Output the (x, y) coordinate of the center of the cell containing the given text.  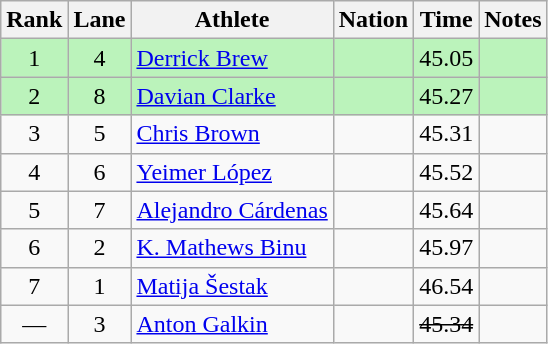
Lane (100, 20)
Rank (34, 20)
8 (100, 96)
45.52 (446, 172)
Matija Šestak (232, 286)
45.97 (446, 248)
Yeimer López (232, 172)
Alejandro Cárdenas (232, 210)
45.31 (446, 134)
Derrick Brew (232, 58)
Davian Clarke (232, 96)
45.27 (446, 96)
46.54 (446, 286)
— (34, 324)
45.05 (446, 58)
45.64 (446, 210)
Time (446, 20)
Athlete (232, 20)
45.34 (446, 324)
Notes (513, 20)
K. Mathews Binu (232, 248)
Nation (373, 20)
Anton Galkin (232, 324)
Chris Brown (232, 134)
